For the text-containing cell, return its midpoint in [x, y] coordinate format. 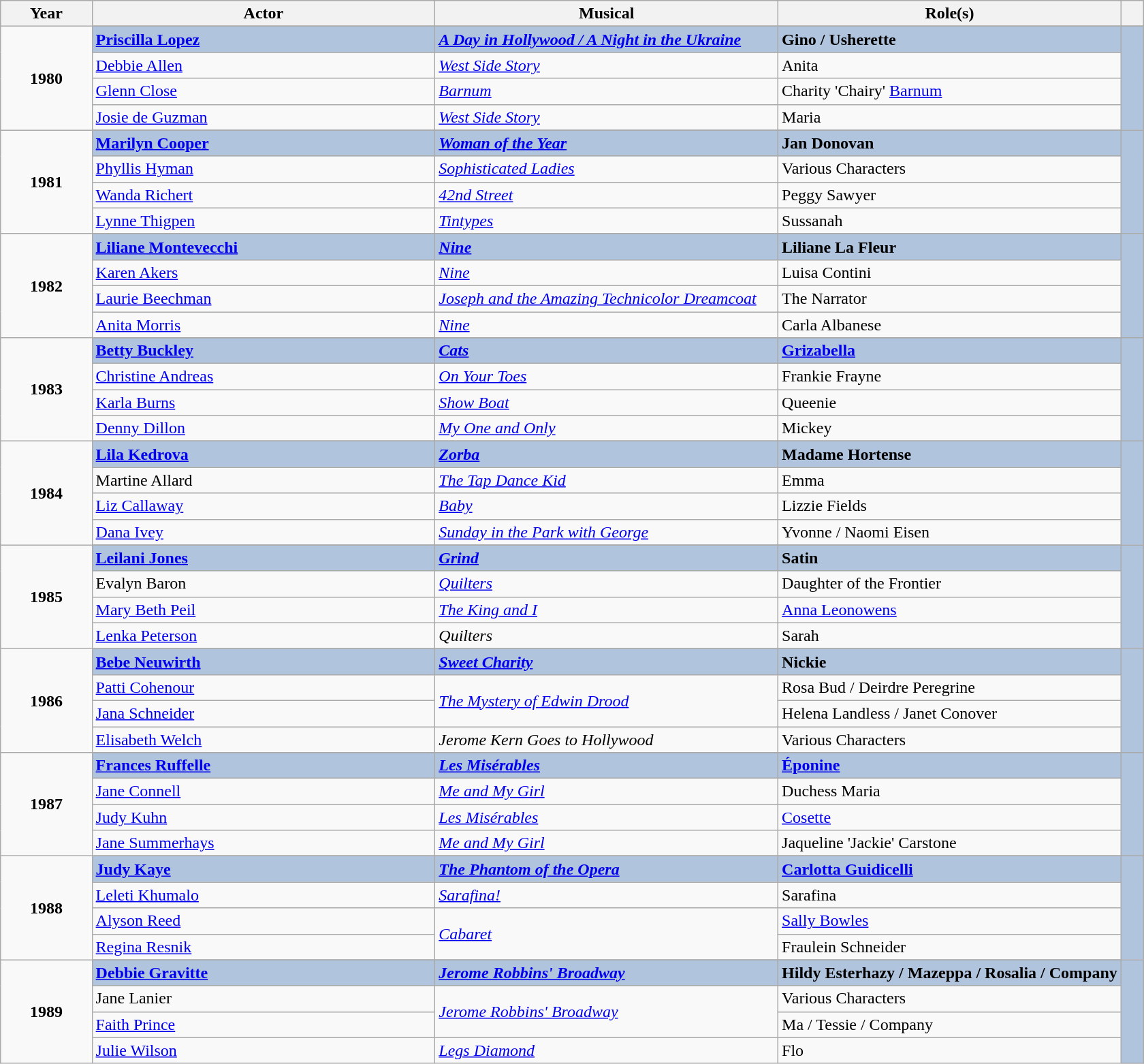
Jane Lanier [264, 999]
1982 [46, 285]
Phyllis Hyman [264, 169]
Rosa Bud / Deirdre Peregrine [950, 687]
Judy Kuhn [264, 817]
Emma [950, 480]
Anita [950, 65]
Hildy Esterhazy / Mazeppa / Rosalia / Company [950, 973]
The Tap Dance Kid [607, 480]
1983 [46, 390]
Year [46, 14]
Frankie Frayne [950, 377]
Frances Ruffelle [264, 766]
Peggy Sawyer [950, 195]
Betty Buckley [264, 351]
A Day in Hollywood / A Night in the Ukraine [607, 40]
The Narrator [950, 298]
Christine Andreas [264, 377]
Debbie Allen [264, 65]
Lizzie Fields [950, 506]
Sweet Charity [607, 661]
Lynne Thigpen [264, 221]
Ma / Tessie / Company [950, 1024]
Liliane La Fleur [950, 247]
Tintypes [607, 221]
Alyson Reed [264, 921]
Priscilla Lopez [264, 40]
Mickey [950, 428]
Jan Donovan [950, 143]
My One and Only [607, 428]
Éponine [950, 766]
Anita Morris [264, 325]
1984 [46, 493]
Carlotta Guidicelli [950, 869]
Duchess Maria [950, 792]
Marilyn Cooper [264, 143]
1981 [46, 182]
Sunday in the Park with George [607, 532]
Woman of the Year [607, 143]
Sarah [950, 636]
Musical [607, 14]
Sarafina [950, 895]
Leleti Khumalo [264, 895]
Karla Burns [264, 403]
Patti Cohenour [264, 687]
Karen Akers [264, 272]
Show Boat [607, 403]
Evalyn Baron [264, 584]
1986 [46, 700]
Cats [607, 351]
Wanda Richert [264, 195]
Joseph and the Amazing Technicolor Dreamcoat [607, 298]
Luisa Contini [950, 272]
Flo [950, 1050]
42nd Street [607, 195]
Fraulein Schneider [950, 947]
Elisabeth Welch [264, 739]
Jane Connell [264, 792]
Role(s) [950, 14]
Sophisticated Ladies [607, 169]
Maria [950, 117]
Madame Hortense [950, 454]
Lenka Peterson [264, 636]
Liliane Montevecchi [264, 247]
Liz Callaway [264, 506]
Sussanah [950, 221]
1987 [46, 804]
Barnum [607, 91]
Bebe Neuwirth [264, 661]
Cabaret [607, 934]
Glenn Close [264, 91]
Charity 'Chairy' Barnum [950, 91]
Martine Allard [264, 480]
Mary Beth Peil [264, 610]
Anna Leonowens [950, 610]
Judy Kaye [264, 869]
Grind [607, 558]
Daughter of the Frontier [950, 584]
Laurie Beechman [264, 298]
1989 [46, 1012]
The Phantom of the Opera [607, 869]
Grizabella [950, 351]
Carla Albanese [950, 325]
Leilani Jones [264, 558]
Cosette [950, 817]
Yvonne / Naomi Eisen [950, 532]
Actor [264, 14]
Nickie [950, 661]
Lila Kedrova [264, 454]
Dana Ivey [264, 532]
Denny Dillon [264, 428]
Gino / Usherette [950, 40]
Legs Diamond [607, 1050]
1980 [46, 78]
Jana Schneider [264, 713]
Jane Summerhays [264, 843]
Regina Resnik [264, 947]
Satin [950, 558]
The King and I [607, 610]
Queenie [950, 403]
Sally Bowles [950, 921]
Jaqueline 'Jackie' Carstone [950, 843]
Helena Landless / Janet Conover [950, 713]
1988 [46, 908]
Faith Prince [264, 1024]
Baby [607, 506]
Julie Wilson [264, 1050]
The Mystery of Edwin Drood [607, 700]
1985 [46, 597]
Jerome Kern Goes to Hollywood [607, 739]
Sarafina! [607, 895]
Josie de Guzman [264, 117]
Debbie Gravitte [264, 973]
On Your Toes [607, 377]
Zorba [607, 454]
